Find where the given text appears and provide that cell's center as (X, Y) coordinate. 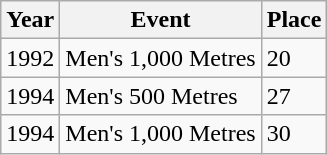
1992 (30, 58)
27 (294, 96)
Place (294, 20)
Year (30, 20)
20 (294, 58)
Men's 500 Metres (160, 96)
Event (160, 20)
30 (294, 134)
